For the text-containing cell, return its midpoint in (x, y) coordinate format. 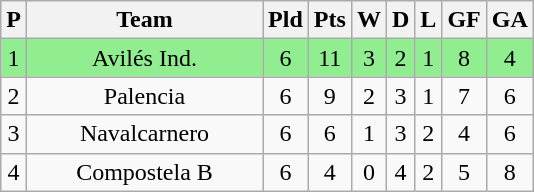
Avilés Ind. (144, 58)
GA (510, 20)
11 (330, 58)
GF (464, 20)
L (428, 20)
Compostela B (144, 172)
7 (464, 96)
Palencia (144, 96)
Pts (330, 20)
W (368, 20)
Team (144, 20)
Pld (286, 20)
D (400, 20)
0 (368, 172)
P (14, 20)
5 (464, 172)
9 (330, 96)
Navalcarnero (144, 134)
